Pinpoint the cell where the given text exists, returning its [X, Y] midpoint coordinate. 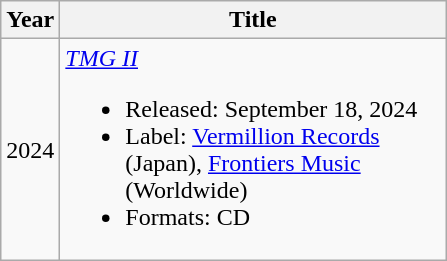
2024 [30, 150]
Year [30, 20]
Title [253, 20]
TMG IIReleased: September 18, 2024Label: Vermillion Records (Japan), Frontiers Music (Worldwide)Formats: CD [253, 150]
